Search for the cell housing the specified text and yield its (X, Y) center coordinate. 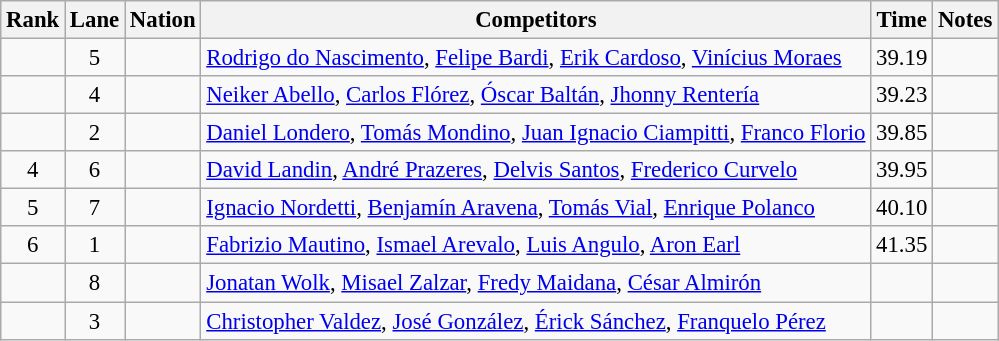
39.19 (902, 58)
8 (95, 283)
Rank (33, 20)
41.35 (902, 245)
Competitors (536, 20)
39.23 (902, 95)
Time (902, 20)
Nation (163, 20)
Lane (95, 20)
Rodrigo do Nascimento, Felipe Bardi, Erik Cardoso, Vinícius Moraes (536, 58)
Jonatan Wolk, Misael Zalzar, Fredy Maidana, César Almirón (536, 283)
Christopher Valdez, José González, Érick Sánchez, Franquelo Pérez (536, 321)
1 (95, 245)
David Landin, André Prazeres, Delvis Santos, Frederico Curvelo (536, 170)
Ignacio Nordetti, Benjamín Aravena, Tomás Vial, Enrique Polanco (536, 208)
40.10 (902, 208)
2 (95, 133)
7 (95, 208)
Daniel Londero, Tomás Mondino, Juan Ignacio Ciampitti, Franco Florio (536, 133)
39.85 (902, 133)
Notes (966, 20)
Fabrizio Mautino, Ismael Arevalo, Luis Angulo, Aron Earl (536, 245)
Neiker Abello, Carlos Flórez, Óscar Baltán, Jhonny Rentería (536, 95)
39.95 (902, 170)
3 (95, 321)
